Scan for the cell matching the given text and deliver its [x, y] coordinate at center. 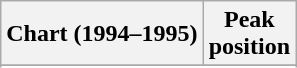
Chart (1994–1995) [102, 34]
Peakposition [249, 34]
